Find where the given text appears and provide that cell's center as [x, y] coordinate. 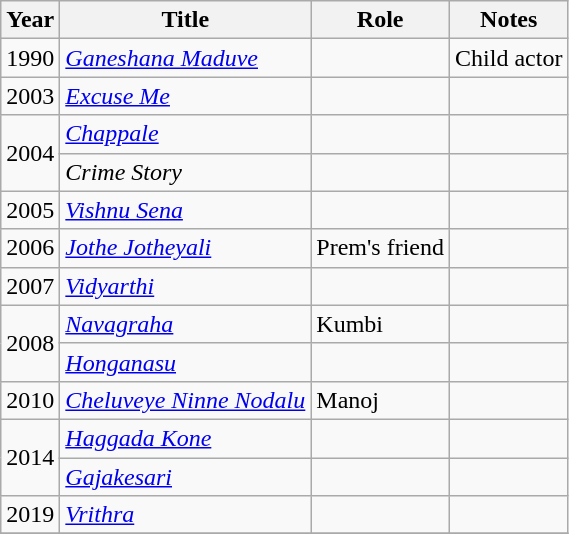
Haggada Kone [186, 438]
Vidyarthi [186, 286]
2007 [30, 286]
2003 [30, 96]
Vrithra [186, 515]
Notes [509, 20]
Gajakesari [186, 477]
Manoj [380, 400]
Jothe Jotheyali [186, 248]
Role [380, 20]
Navagraha [186, 324]
Kumbi [380, 324]
Prem's friend [380, 248]
Vishnu Sena [186, 210]
2005 [30, 210]
Title [186, 20]
Crime Story [186, 172]
Chappale [186, 134]
2014 [30, 457]
Child actor [509, 58]
Year [30, 20]
Excuse Me [186, 96]
2019 [30, 515]
Ganeshana Maduve [186, 58]
2010 [30, 400]
Honganasu [186, 362]
2008 [30, 343]
2004 [30, 153]
2006 [30, 248]
Cheluveye Ninne Nodalu [186, 400]
1990 [30, 58]
